For the text-containing cell, return its midpoint in (x, y) coordinate format. 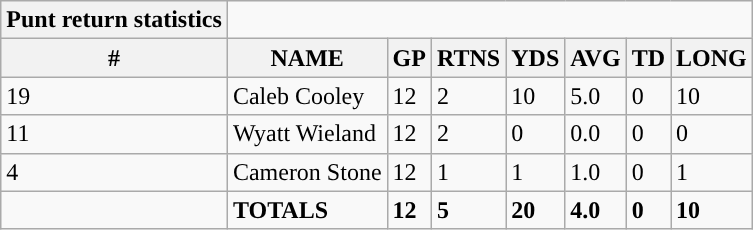
GP (409, 58)
YDS (536, 58)
Wyatt Wieland (307, 134)
Cameron Stone (307, 172)
4 (114, 172)
Caleb Cooley (307, 96)
AVG (596, 58)
RTNS (468, 58)
Punt return statistics (114, 20)
1.0 (596, 172)
NAME (307, 58)
4.0 (596, 210)
19 (114, 96)
11 (114, 134)
5 (468, 210)
0.0 (596, 134)
LONG (712, 58)
TOTALS (307, 210)
TD (648, 58)
20 (536, 210)
5.0 (596, 96)
# (114, 58)
